Output the [X, Y] coordinate of the center of the cell containing the given text.  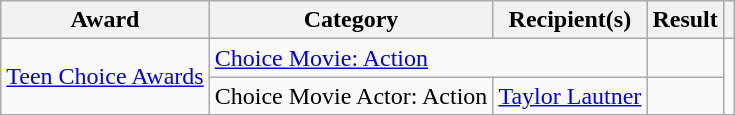
Taylor Lautner [570, 96]
Recipient(s) [570, 20]
Teen Choice Awards [105, 77]
Result [685, 20]
Choice Movie: Action [428, 58]
Award [105, 20]
Category [351, 20]
Choice Movie Actor: Action [351, 96]
